Scan for the cell matching the given text and deliver its [X, Y] coordinate at center. 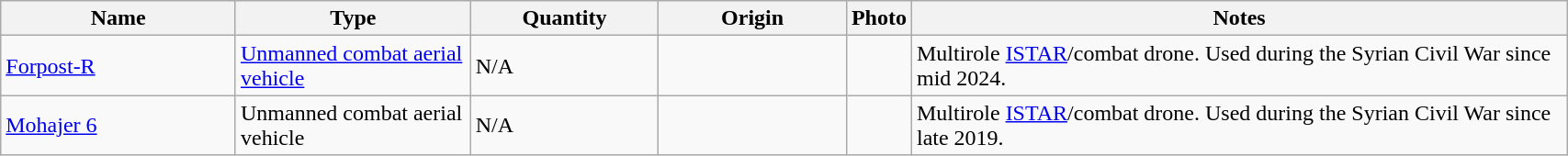
Type [353, 18]
Photo [878, 18]
Multirole ISTAR/combat drone. Used during the Syrian Civil War since mid 2024. [1238, 66]
Name [118, 18]
Forpost-R [118, 66]
Multirole ISTAR/combat drone. Used during the Syrian Civil War since late 2019. [1238, 125]
Origin [753, 18]
Mohajer 6 [118, 125]
Quantity [564, 18]
Notes [1238, 18]
